Extract the (x, y) coordinate from the center of the cell holding the provided text.  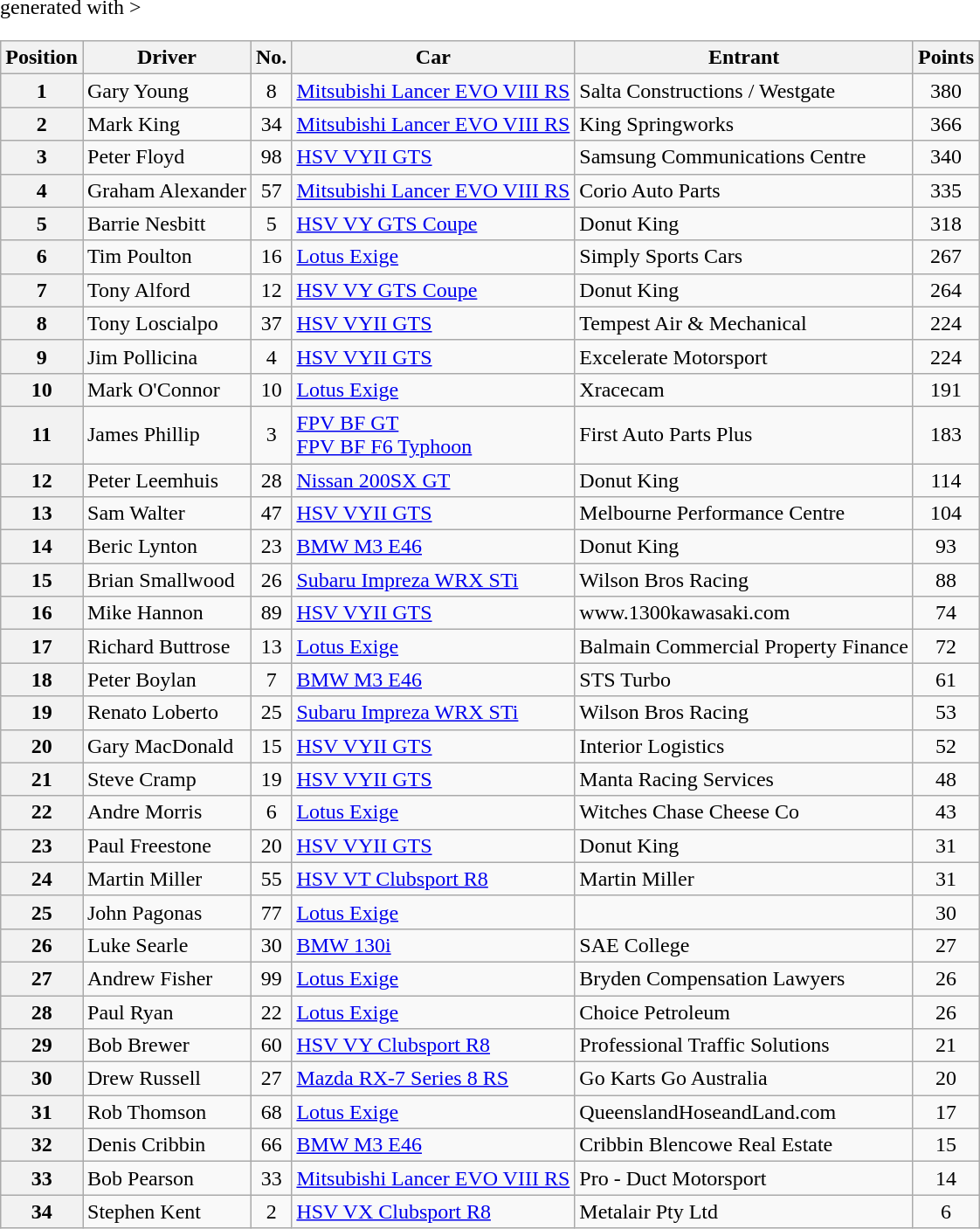
Drew Russell (166, 1079)
Tony Loscialpo (166, 323)
Peter Floyd (166, 157)
60 (271, 1046)
Mark O'Connor (166, 390)
57 (271, 190)
HSV VT Clubsport R8 (433, 879)
Andrew Fisher (166, 978)
Corio Auto Parts (744, 190)
267 (945, 257)
Barrie Nesbitt (166, 224)
366 (945, 124)
Gary MacDonald (166, 746)
114 (945, 480)
Witches Chase Cheese Co (744, 812)
HSV VX Clubsport R8 (433, 1212)
52 (945, 746)
335 (945, 190)
Sam Walter (166, 514)
Go Karts Go Australia (744, 1079)
Samsung Communications Centre (744, 157)
66 (271, 1145)
53 (945, 713)
340 (945, 157)
Peter Leemhuis (166, 480)
Steve Cramp (166, 779)
Jim Pollicina (166, 356)
Melbourne Performance Centre (744, 514)
183 (945, 435)
Balmain Commercial Property Finance (744, 646)
98 (271, 157)
Xracecam (744, 390)
Luke Searle (166, 945)
Mark King (166, 124)
Peter Boylan (166, 680)
61 (945, 680)
Mike Hannon (166, 613)
104 (945, 514)
Position (42, 58)
264 (945, 290)
Points (945, 58)
Beric Lynton (166, 547)
Nissan 200SX GT (433, 480)
HSV VY Clubsport R8 (433, 1046)
BMW 130i (433, 945)
Bryden Compensation Lawyers (744, 978)
QueenslandHoseandLand.com (744, 1112)
11 (42, 435)
72 (945, 646)
1 (42, 91)
First Auto Parts Plus (744, 435)
Cribbin Blencowe Real Estate (744, 1145)
Mazda RX-7 Series 8 RS (433, 1079)
Professional Traffic Solutions (744, 1046)
318 (945, 224)
No. (271, 58)
Gary Young (166, 91)
89 (271, 613)
Stephen Kent (166, 1212)
Excelerate Motorsport (744, 356)
Andre Morris (166, 812)
Brian Smallwood (166, 580)
Manta Racing Services (744, 779)
74 (945, 613)
48 (945, 779)
99 (271, 978)
Paul Freestone (166, 846)
Tim Poulton (166, 257)
Bob Brewer (166, 1046)
Simply Sports Cars (744, 257)
John Pagonas (166, 912)
Richard Buttrose (166, 646)
68 (271, 1112)
Salta Constructions / Westgate (744, 91)
Interior Logistics (744, 746)
47 (271, 514)
FPV BF GT FPV BF F6 Typhoon (433, 435)
Denis Cribbin (166, 1145)
King Springworks (744, 124)
77 (271, 912)
www.1300kawasaki.com (744, 613)
191 (945, 390)
Tempest Air & Mechanical (744, 323)
Tony Alford (166, 290)
18 (42, 680)
Graham Alexander (166, 190)
93 (945, 547)
29 (42, 1046)
37 (271, 323)
Pro - Duct Motorsport (744, 1178)
Choice Petroleum (744, 1012)
Driver (166, 58)
55 (271, 879)
Rob Thomson (166, 1112)
Metalair Pty Ltd (744, 1212)
88 (945, 580)
43 (945, 812)
Bob Pearson (166, 1178)
Renato Loberto (166, 713)
24 (42, 879)
Entrant (744, 58)
32 (42, 1145)
SAE College (744, 945)
STS Turbo (744, 680)
Car (433, 58)
James Phillip (166, 435)
9 (42, 356)
Paul Ryan (166, 1012)
380 (945, 91)
